Pinpoint the cell where the given text exists, returning its (X, Y) midpoint coordinate. 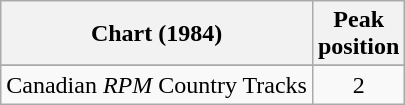
2 (358, 85)
Peakposition (358, 34)
Canadian RPM Country Tracks (157, 85)
Chart (1984) (157, 34)
